For the text-containing cell, return its midpoint in [x, y] coordinate format. 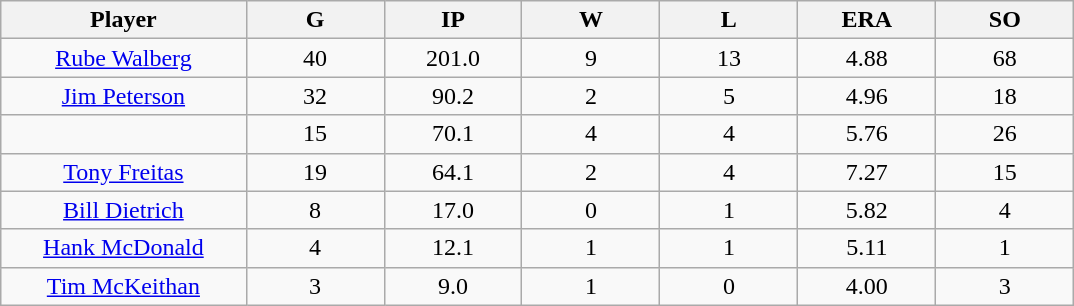
201.0 [453, 58]
ERA [867, 20]
W [591, 20]
Hank McDonald [124, 248]
5.11 [867, 248]
32 [315, 96]
L [729, 20]
7.27 [867, 172]
26 [1005, 134]
4.96 [867, 96]
Bill Dietrich [124, 210]
9.0 [453, 286]
13 [729, 58]
IP [453, 20]
19 [315, 172]
5 [729, 96]
G [315, 20]
4.88 [867, 58]
Player [124, 20]
68 [1005, 58]
12.1 [453, 248]
Rube Walberg [124, 58]
5.76 [867, 134]
90.2 [453, 96]
9 [591, 58]
SO [1005, 20]
4.00 [867, 286]
64.1 [453, 172]
70.1 [453, 134]
Jim Peterson [124, 96]
18 [1005, 96]
17.0 [453, 210]
8 [315, 210]
5.82 [867, 210]
Tim McKeithan [124, 286]
Tony Freitas [124, 172]
40 [315, 58]
